Locate the cell with the specified text and output its [X, Y] center coordinate. 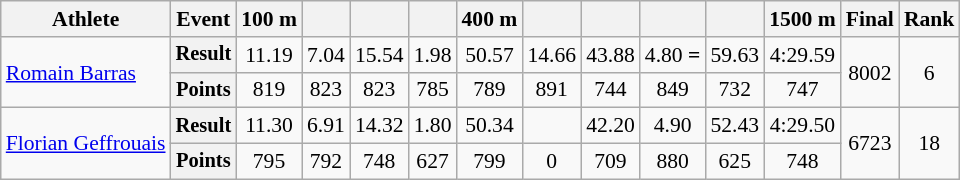
849 [673, 90]
50.34 [489, 126]
1500 m [802, 19]
1.98 [433, 55]
43.88 [610, 55]
4.80 = [673, 55]
785 [433, 90]
792 [326, 162]
42.20 [610, 126]
819 [269, 90]
6.91 [326, 126]
627 [433, 162]
744 [610, 90]
50.57 [489, 55]
1.80 [433, 126]
795 [269, 162]
Final [870, 19]
52.43 [734, 126]
8002 [870, 72]
732 [734, 90]
Athlete [86, 19]
4.90 [673, 126]
Event [204, 19]
4:29.50 [802, 126]
625 [734, 162]
709 [610, 162]
14.66 [552, 55]
6 [930, 72]
15.54 [380, 55]
0 [552, 162]
Florian Geffrouais [86, 144]
747 [802, 90]
100 m [269, 19]
14.32 [380, 126]
4:29.59 [802, 55]
891 [552, 90]
11.30 [269, 126]
880 [673, 162]
59.63 [734, 55]
11.19 [269, 55]
799 [489, 162]
Romain Barras [86, 72]
789 [489, 90]
6723 [870, 144]
7.04 [326, 55]
18 [930, 144]
400 m [489, 19]
Rank [930, 19]
